Output the [X, Y] coordinate of the center of the cell containing the given text.  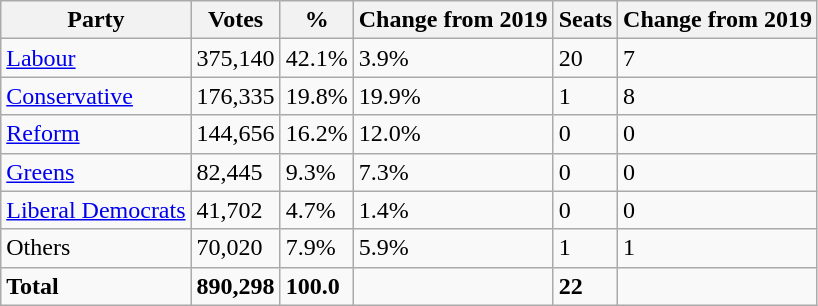
100.0 [316, 286]
7.3% [453, 172]
Votes [236, 20]
Total [96, 286]
41,702 [236, 210]
Liberal Democrats [96, 210]
Seats [585, 20]
20 [585, 58]
4.7% [316, 210]
1.4% [453, 210]
5.9% [453, 248]
12.0% [453, 134]
Conservative [96, 96]
Greens [96, 172]
7 [718, 58]
19.8% [316, 96]
176,335 [236, 96]
% [316, 20]
22 [585, 286]
Reform [96, 134]
70,020 [236, 248]
Labour [96, 58]
82,445 [236, 172]
Party [96, 20]
9.3% [316, 172]
8 [718, 96]
890,298 [236, 286]
7.9% [316, 248]
Others [96, 248]
3.9% [453, 58]
375,140 [236, 58]
144,656 [236, 134]
42.1% [316, 58]
19.9% [453, 96]
16.2% [316, 134]
